Return (X, Y) of the center of cell containing provided text 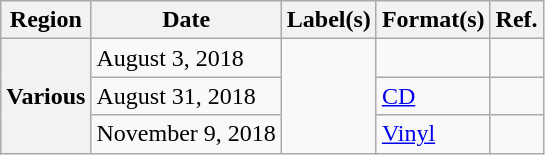
Ref. (516, 20)
CD (433, 96)
August 3, 2018 (186, 58)
Vinyl (433, 134)
Label(s) (328, 20)
Date (186, 20)
Region (46, 20)
August 31, 2018 (186, 96)
November 9, 2018 (186, 134)
Format(s) (433, 20)
Various (46, 96)
